Provide the (x, y) coordinate of the cell's center where the given text is located.  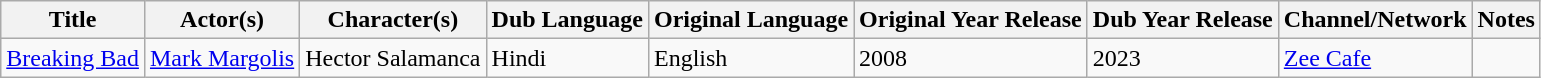
2008 (971, 58)
Channel/Network (1375, 20)
Hector Salamanca (393, 58)
Character(s) (393, 20)
Zee Cafe (1375, 58)
2023 (1182, 58)
Original Year Release (971, 20)
Actor(s) (222, 20)
Original Language (750, 20)
English (750, 58)
Title (73, 20)
Dub Language (567, 20)
Dub Year Release (1182, 20)
Notes (1506, 20)
Hindi (567, 58)
Mark Margolis (222, 58)
Breaking Bad (73, 58)
